From the cell containing the given text, extract its center point as (x, y) coordinate. 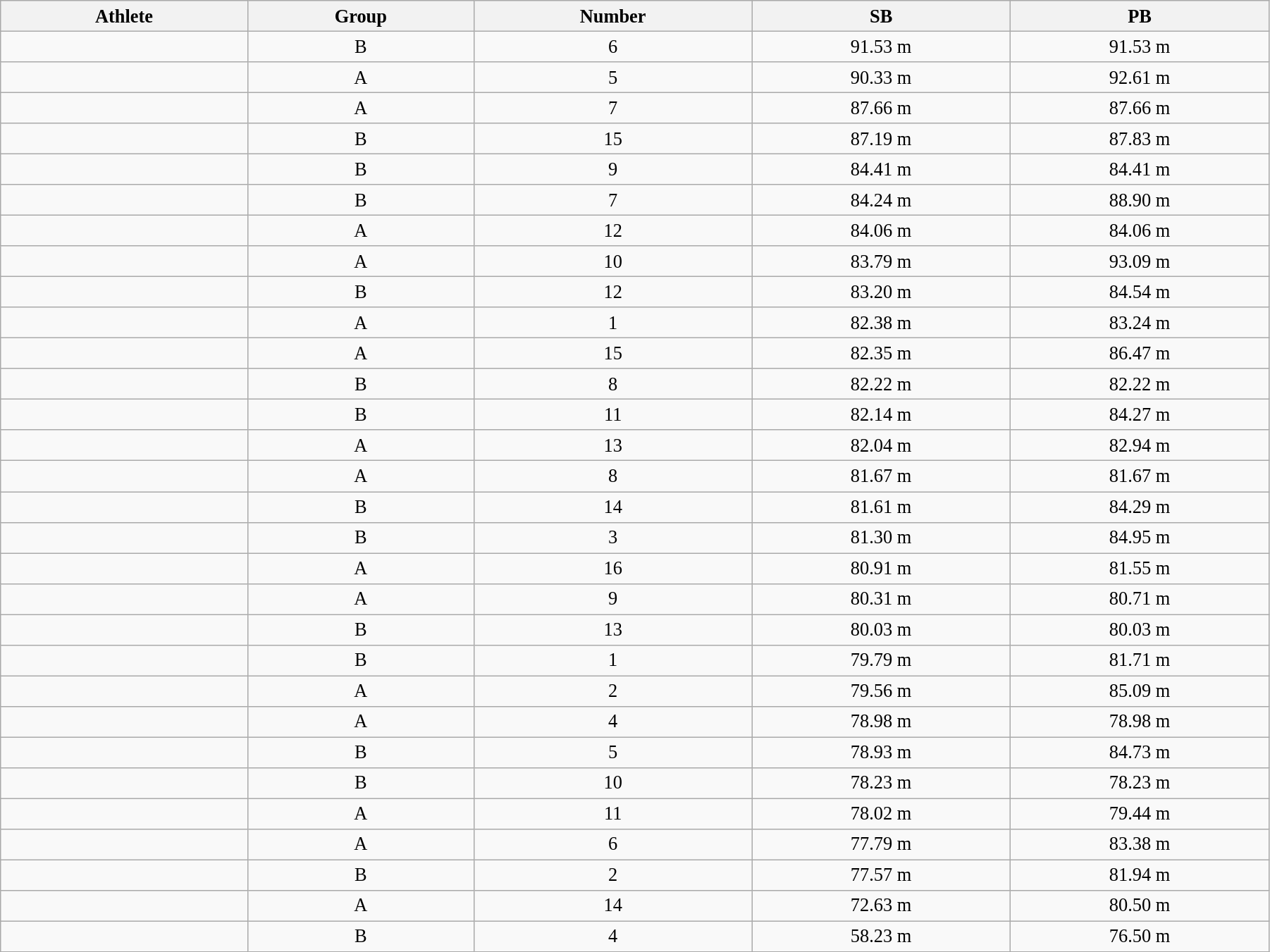
72.63 m (881, 905)
84.24 m (881, 200)
88.90 m (1140, 200)
93.09 m (1140, 261)
82.04 m (881, 445)
80.31 m (881, 599)
78.02 m (881, 814)
Number (613, 16)
83.38 m (1140, 844)
86.47 m (1140, 353)
81.71 m (1140, 660)
3 (613, 538)
87.19 m (881, 139)
81.55 m (1140, 568)
81.61 m (881, 507)
77.57 m (881, 875)
84.95 m (1140, 538)
80.71 m (1140, 599)
Athlete (124, 16)
90.33 m (881, 77)
16 (613, 568)
82.14 m (881, 414)
80.50 m (1140, 905)
SB (881, 16)
82.94 m (1140, 445)
92.61 m (1140, 77)
79.79 m (881, 660)
77.79 m (881, 844)
83.24 m (1140, 323)
83.79 m (881, 261)
80.91 m (881, 568)
82.38 m (881, 323)
58.23 m (881, 936)
82.35 m (881, 353)
81.30 m (881, 538)
85.09 m (1140, 691)
78.93 m (881, 752)
84.29 m (1140, 507)
PB (1140, 16)
81.94 m (1140, 875)
76.50 m (1140, 936)
84.73 m (1140, 752)
83.20 m (881, 292)
84.27 m (1140, 414)
84.54 m (1140, 292)
79.44 m (1140, 814)
87.83 m (1140, 139)
Group (361, 16)
79.56 m (881, 691)
